Search for the cell housing the specified text and yield its [X, Y] center coordinate. 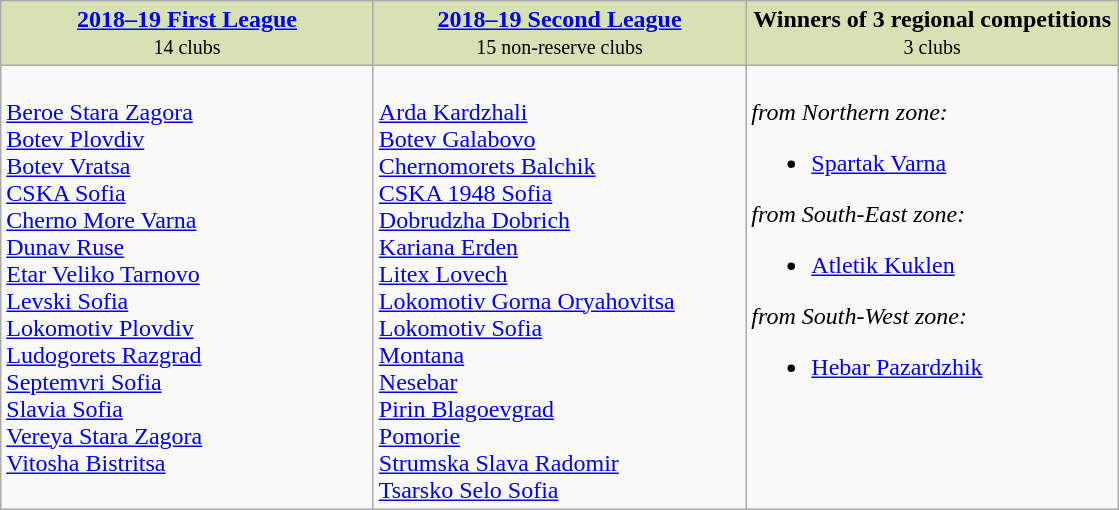
Winners of 3 regional competitions3 clubs [932, 34]
from Northern zone:Spartak Varnafrom South-East zone:Atletik Kuklenfrom South-West zone:Hebar Pazardzhik [932, 288]
2018–19 First League14 clubs [188, 34]
2018–19 Second League15 non-reserve clubs [560, 34]
